Locate the cell with the specified text and output its (x, y) center coordinate. 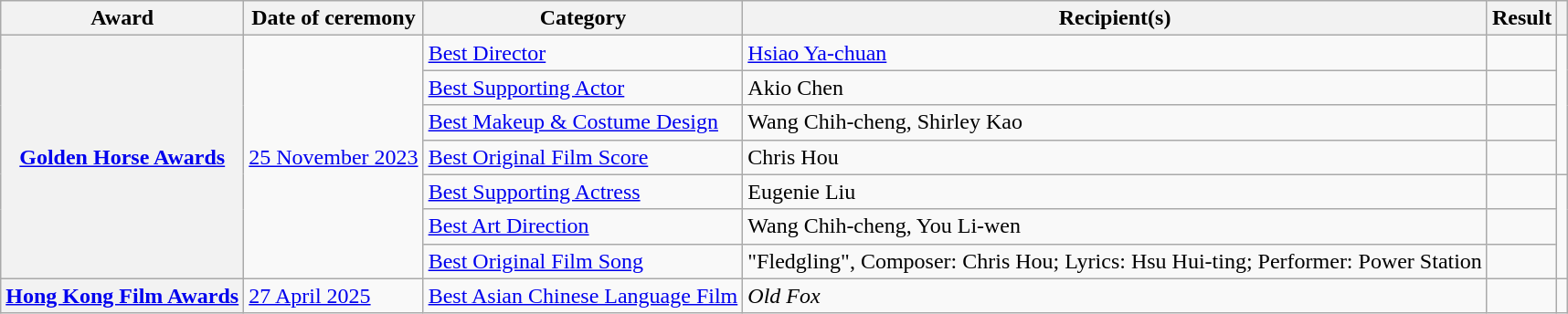
Best Director (583, 53)
27 April 2025 (334, 296)
Eugenie Liu (1115, 192)
Best Supporting Actor (583, 88)
Best Makeup & Costume Design (583, 122)
25 November 2023 (334, 157)
Category (583, 18)
Best Original Film Score (583, 157)
Chris Hou (1115, 157)
"Fledgling", Composer: Chris Hou; Lyrics: Hsu Hui-ting; Performer: Power Station (1115, 261)
Hong Kong Film Awards (122, 296)
Best Original Film Song (583, 261)
Hsiao Ya-chuan (1115, 53)
Golden Horse Awards (122, 157)
Best Supporting Actress (583, 192)
Award (122, 18)
Wang Chih-cheng, Shirley Kao (1115, 122)
Result (1521, 18)
Recipient(s) (1115, 18)
Best Art Direction (583, 226)
Date of ceremony (334, 18)
Best Asian Chinese Language Film (583, 296)
Old Fox (1115, 296)
Akio Chen (1115, 88)
Wang Chih-cheng, You Li-wen (1115, 226)
